Search for the cell housing the specified text and yield its (x, y) center coordinate. 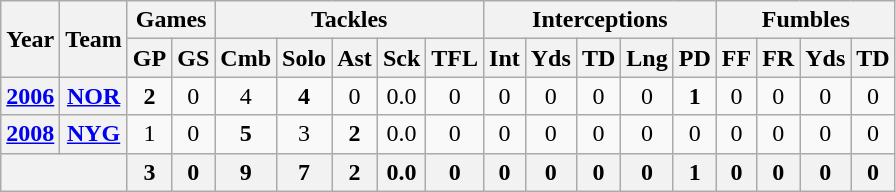
PD (694, 58)
7 (304, 172)
NOR (94, 96)
2006 (30, 96)
9 (246, 172)
GS (194, 58)
FR (778, 58)
Year (30, 39)
Int (505, 58)
NYG (94, 134)
Interceptions (600, 20)
Team (94, 39)
Lng (647, 58)
Tackles (350, 20)
GP (149, 58)
5 (246, 134)
2008 (30, 134)
TFL (455, 58)
Cmb (246, 58)
Ast (355, 58)
FF (736, 58)
Solo (304, 58)
Games (170, 20)
Sck (401, 58)
Fumbles (806, 20)
